Capture the cell that displays the provided text and extract its [x, y] central coordinate. 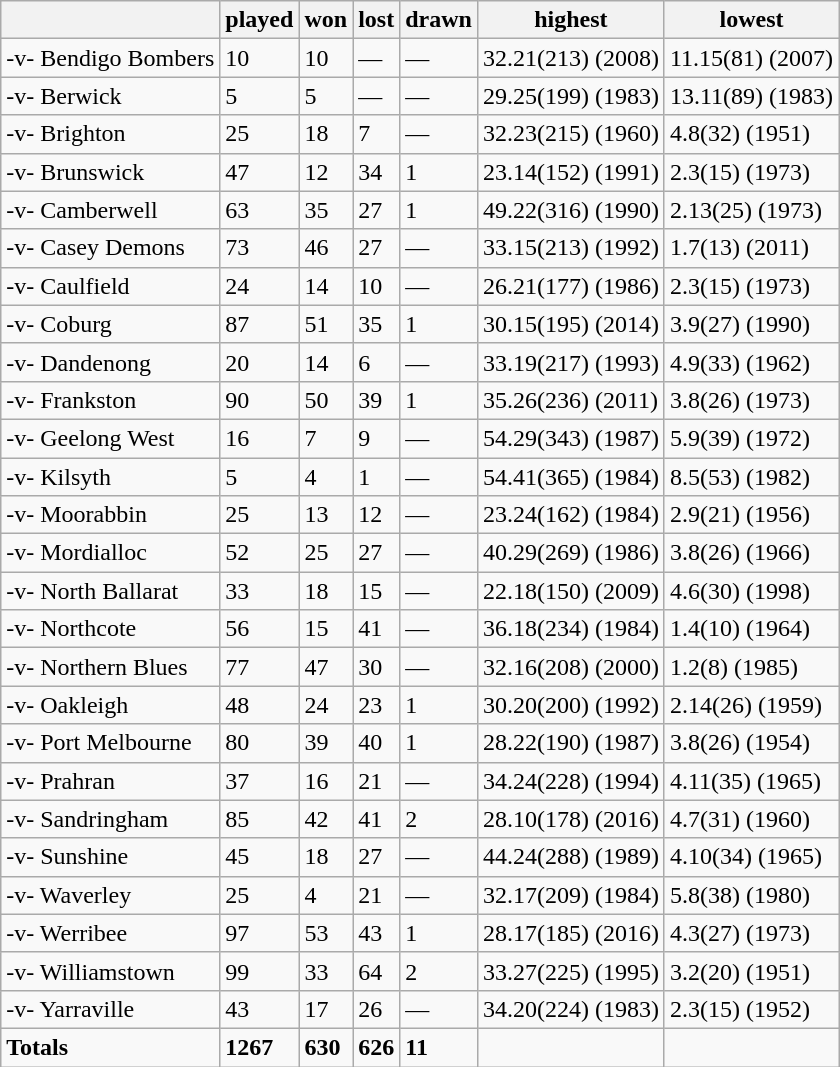
-v- Berwick [110, 96]
8.5(53) (1982) [751, 477]
4.11(35) (1965) [751, 781]
33.27(225) (1995) [570, 971]
33.19(217) (1993) [570, 362]
11.15(81) (2007) [751, 58]
1.7(13) (2011) [751, 248]
28.10(178) (2016) [570, 819]
-v- Dandenong [110, 362]
3.8(26) (1973) [751, 400]
13 [326, 515]
-v- Yarraville [110, 1009]
17 [326, 1009]
-v- Camberwell [110, 210]
5.8(38) (1980) [751, 895]
50 [326, 400]
20 [260, 362]
77 [260, 667]
32.23(215) (1960) [570, 134]
3.2(20) (1951) [751, 971]
-v- Waverley [110, 895]
90 [260, 400]
-v- North Ballarat [110, 591]
34 [376, 172]
-v- Coburg [110, 324]
4.6(30) (1998) [751, 591]
30.20(200) (1992) [570, 705]
1.4(10) (1964) [751, 629]
64 [376, 971]
-v- Moorabbin [110, 515]
34.24(228) (1994) [570, 781]
played [260, 20]
4.9(33) (1962) [751, 362]
49.22(316) (1990) [570, 210]
44.24(288) (1989) [570, 857]
73 [260, 248]
-v- Mordialloc [110, 553]
-v- Kilsyth [110, 477]
99 [260, 971]
-v- Northcote [110, 629]
51 [326, 324]
1267 [260, 1047]
4.7(31) (1960) [751, 819]
26.21(177) (1986) [570, 286]
-v- Sunshine [110, 857]
37 [260, 781]
34.20(224) (1983) [570, 1009]
54.29(343) (1987) [570, 438]
4.10(34) (1965) [751, 857]
-v- Sandringham [110, 819]
-v- Port Melbourne [110, 743]
42 [326, 819]
Totals [110, 1047]
3.9(27) (1990) [751, 324]
56 [260, 629]
-v- Williamstown [110, 971]
23 [376, 705]
22.18(150) (2009) [570, 591]
630 [326, 1047]
drawn [439, 20]
-v- Prahran [110, 781]
40 [376, 743]
32.17(209) (1984) [570, 895]
-v- Caulfield [110, 286]
30.15(195) (2014) [570, 324]
3.8(26) (1966) [751, 553]
30 [376, 667]
9 [376, 438]
48 [260, 705]
-v- Oakleigh [110, 705]
23.24(162) (1984) [570, 515]
97 [260, 933]
626 [376, 1047]
85 [260, 819]
45 [260, 857]
2.3(15) (1952) [751, 1009]
2.13(25) (1973) [751, 210]
4.8(32) (1951) [751, 134]
32.16(208) (2000) [570, 667]
-v- Geelong West [110, 438]
lost [376, 20]
1.2(8) (1985) [751, 667]
87 [260, 324]
-v- Brunswick [110, 172]
won [326, 20]
highest [570, 20]
-v- Brighton [110, 134]
5.9(39) (1972) [751, 438]
80 [260, 743]
63 [260, 210]
46 [326, 248]
-v- Frankston [110, 400]
26 [376, 1009]
2.9(21) (1956) [751, 515]
54.41(365) (1984) [570, 477]
-v- Werribee [110, 933]
13.11(89) (1983) [751, 96]
29.25(199) (1983) [570, 96]
4.3(27) (1973) [751, 933]
52 [260, 553]
11 [439, 1047]
-v- Bendigo Bombers [110, 58]
33.15(213) (1992) [570, 248]
36.18(234) (1984) [570, 629]
6 [376, 362]
23.14(152) (1991) [570, 172]
3.8(26) (1954) [751, 743]
32.21(213) (2008) [570, 58]
2.14(26) (1959) [751, 705]
35.26(236) (2011) [570, 400]
28.17(185) (2016) [570, 933]
lowest [751, 20]
-v- Casey Demons [110, 248]
53 [326, 933]
40.29(269) (1986) [570, 553]
-v- Northern Blues [110, 667]
28.22(190) (1987) [570, 743]
